Capture the cell that displays the provided text and extract its (x, y) central coordinate. 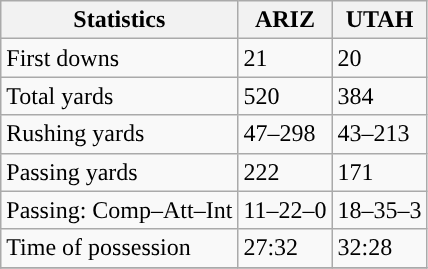
43–213 (380, 134)
Total yards (120, 96)
UTAH (380, 20)
47–298 (285, 134)
18–35–3 (380, 210)
First downs (120, 58)
11–22–0 (285, 210)
Statistics (120, 20)
520 (285, 96)
Rushing yards (120, 134)
Passing: Comp–Att–Int (120, 210)
ARIZ (285, 20)
Passing yards (120, 172)
21 (285, 58)
384 (380, 96)
171 (380, 172)
222 (285, 172)
32:28 (380, 248)
27:32 (285, 248)
Time of possession (120, 248)
20 (380, 58)
